Pinpoint the cell where the given text exists, returning its (X, Y) midpoint coordinate. 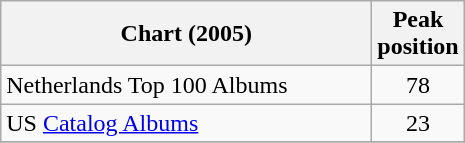
78 (418, 85)
US Catalog Albums (186, 123)
23 (418, 123)
Peakposition (418, 34)
Netherlands Top 100 Albums (186, 85)
Chart (2005) (186, 34)
